Find where the given text appears and provide that cell's center as (x, y) coordinate. 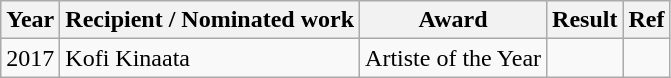
Result (585, 20)
2017 (30, 58)
Award (454, 20)
Year (30, 20)
Artiste of the Year (454, 58)
Recipient / Nominated work (210, 20)
Ref (646, 20)
Kofi Kinaata (210, 58)
